Pinpoint the cell where the given text exists, returning its [x, y] midpoint coordinate. 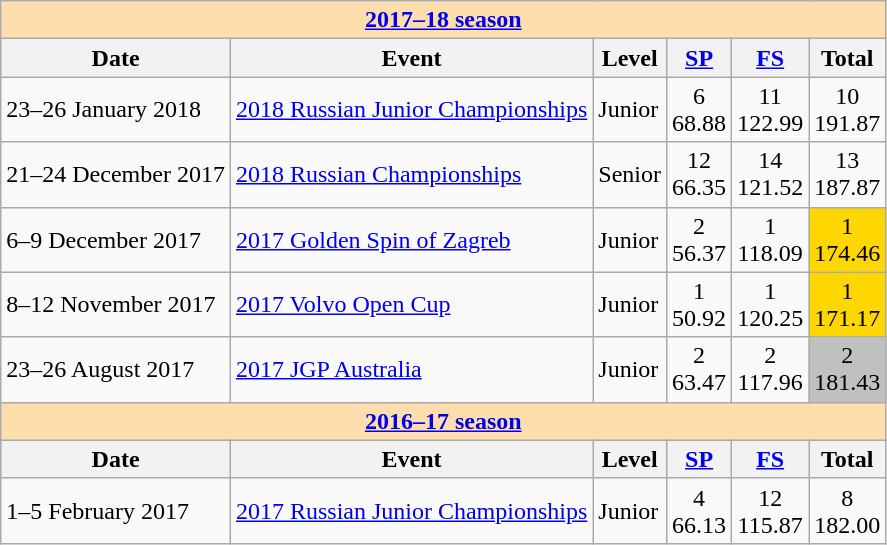
2017–18 season [444, 20]
12 115.87 [770, 510]
1–5 February 2017 [116, 510]
23–26 August 2017 [116, 370]
Senior [630, 174]
14 121.52 [770, 174]
11 122.99 [770, 110]
12 66.35 [700, 174]
6–9 December 2017 [116, 240]
1 118.09 [770, 240]
23–26 January 2018 [116, 110]
2018 Russian Junior Championships [411, 110]
13 187.87 [848, 174]
2018 Russian Championships [411, 174]
21–24 December 2017 [116, 174]
8 182.00 [848, 510]
10 191.87 [848, 110]
1 120.25 [770, 304]
8–12 November 2017 [116, 304]
1 50.92 [700, 304]
2017 JGP Australia [411, 370]
2017 Golden Spin of Zagreb [411, 240]
1 171.17 [848, 304]
2 63.47 [700, 370]
6 68.88 [700, 110]
1 174.46 [848, 240]
2 56.37 [700, 240]
2017 Volvo Open Cup [411, 304]
2 117.96 [770, 370]
4 66.13 [700, 510]
2 181.43 [848, 370]
2016–17 season [444, 421]
2017 Russian Junior Championships [411, 510]
